Detect which cell encompasses the target text, then output its [x, y] center coordinate. 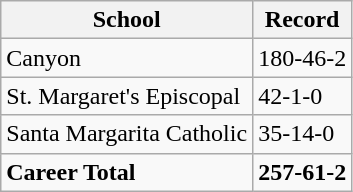
35-14-0 [302, 134]
Record [302, 20]
257-61-2 [302, 172]
Canyon [127, 58]
School [127, 20]
180-46-2 [302, 58]
Career Total [127, 172]
Santa Margarita Catholic [127, 134]
42-1-0 [302, 96]
St. Margaret's Episcopal [127, 96]
